Detect which cell encompasses the target text, then output its (x, y) center coordinate. 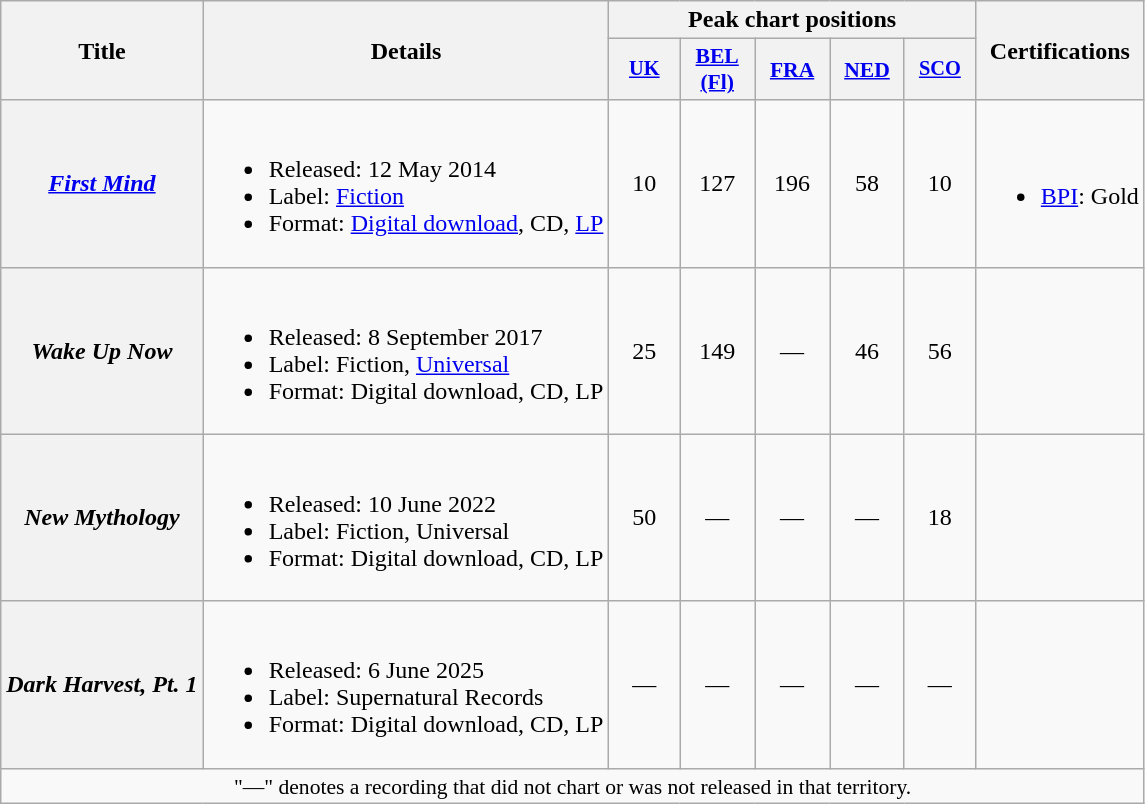
NED (868, 70)
UK (644, 70)
Details (406, 50)
BPI: Gold (1060, 184)
18 (940, 518)
Released: 6 June 2025Label: Supernatural RecordsFormat: Digital download, CD, LP (406, 684)
Title (102, 50)
25 (644, 350)
Released: 12 May 2014Label: FictionFormat: Digital download, CD, LP (406, 184)
Peak chart positions (792, 20)
FRA (792, 70)
149 (718, 350)
"—" denotes a recording that did not chart or was not released in that territory. (573, 786)
58 (868, 184)
196 (792, 184)
SCO (940, 70)
BEL (Fl) (718, 70)
New Mythology (102, 518)
Released: 10 June 2022Label: Fiction, UniversalFormat: Digital download, CD, LP (406, 518)
Released: 8 September 2017Label: Fiction, UniversalFormat: Digital download, CD, LP (406, 350)
46 (868, 350)
Certifications (1060, 50)
Wake Up Now (102, 350)
56 (940, 350)
First Mind (102, 184)
50 (644, 518)
127 (718, 184)
Dark Harvest, Pt. 1 (102, 684)
